Provide the [X, Y] coordinate of the cell's center where the given text is located.  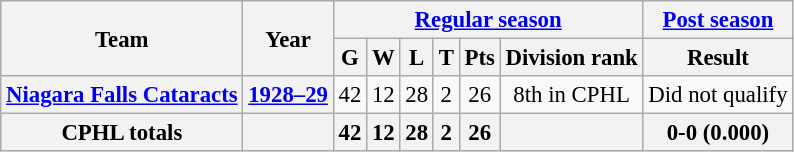
L [416, 58]
8th in CPHL [572, 95]
Year [288, 38]
CPHL totals [122, 133]
Pts [480, 58]
1928–29 [288, 95]
Niagara Falls Cataracts [122, 95]
W [384, 58]
T [446, 58]
Team [122, 38]
Did not qualify [718, 95]
0-0 (0.000) [718, 133]
G [350, 58]
Division rank [572, 58]
Post season [718, 20]
Regular season [488, 20]
Result [718, 58]
